Provide the [x, y] coordinate of the cell's center where the given text is located.  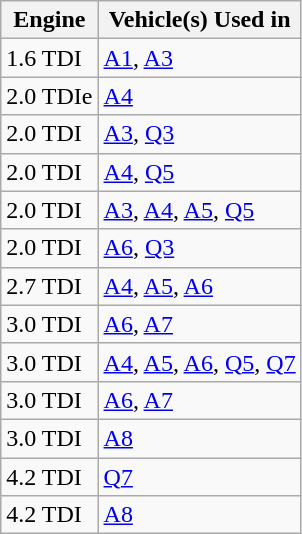
1.6 TDI [50, 58]
A4 [200, 96]
A4, A5, A6, Q5, Q7 [200, 362]
Engine [50, 20]
Vehicle(s) Used in [200, 20]
A6, Q3 [200, 248]
A3, A4, A5, Q5 [200, 210]
A4, Q5 [200, 172]
Q7 [200, 477]
A3, Q3 [200, 134]
A1, A3 [200, 58]
2.7 TDI [50, 286]
A4, A5, A6 [200, 286]
2.0 TDIe [50, 96]
